Pinpoint the cell where the given text exists, returning its [x, y] midpoint coordinate. 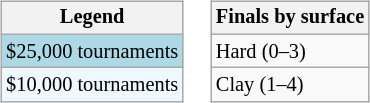
$10,000 tournaments [92, 85]
Clay (1–4) [290, 85]
Legend [92, 18]
Hard (0–3) [290, 51]
Finals by surface [290, 18]
$25,000 tournaments [92, 51]
